For the text-containing cell, return its midpoint in (x, y) coordinate format. 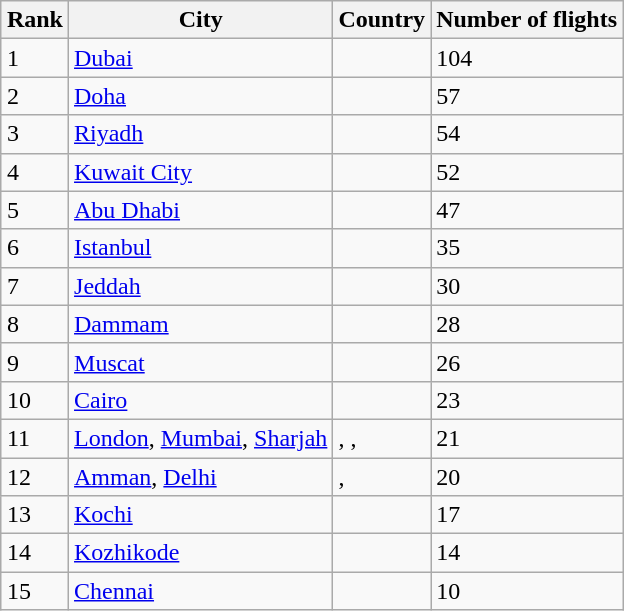
Chennai (201, 591)
104 (527, 58)
47 (527, 210)
5 (34, 210)
17 (527, 515)
9 (34, 362)
Istanbul (201, 248)
2 (34, 96)
Kuwait City (201, 172)
28 (527, 324)
13 (34, 515)
6 (34, 248)
23 (527, 400)
11 (34, 438)
Amman, Delhi (201, 477)
Kochi (201, 515)
57 (527, 96)
London, Mumbai, Sharjah (201, 438)
Riyadh (201, 134)
21 (527, 438)
Cairo (201, 400)
1 (34, 58)
12 (34, 477)
26 (527, 362)
20 (527, 477)
Muscat (201, 362)
Abu Dhabi (201, 210)
Rank (34, 20)
15 (34, 591)
Number of flights (527, 20)
, , (382, 438)
Country (382, 20)
Doha (201, 96)
30 (527, 286)
Dubai (201, 58)
4 (34, 172)
City (201, 20)
, (382, 477)
52 (527, 172)
8 (34, 324)
Dammam (201, 324)
54 (527, 134)
Jeddah (201, 286)
3 (34, 134)
35 (527, 248)
Kozhikode (201, 553)
7 (34, 286)
